Detect which cell encompasses the target text, then output its [x, y] center coordinate. 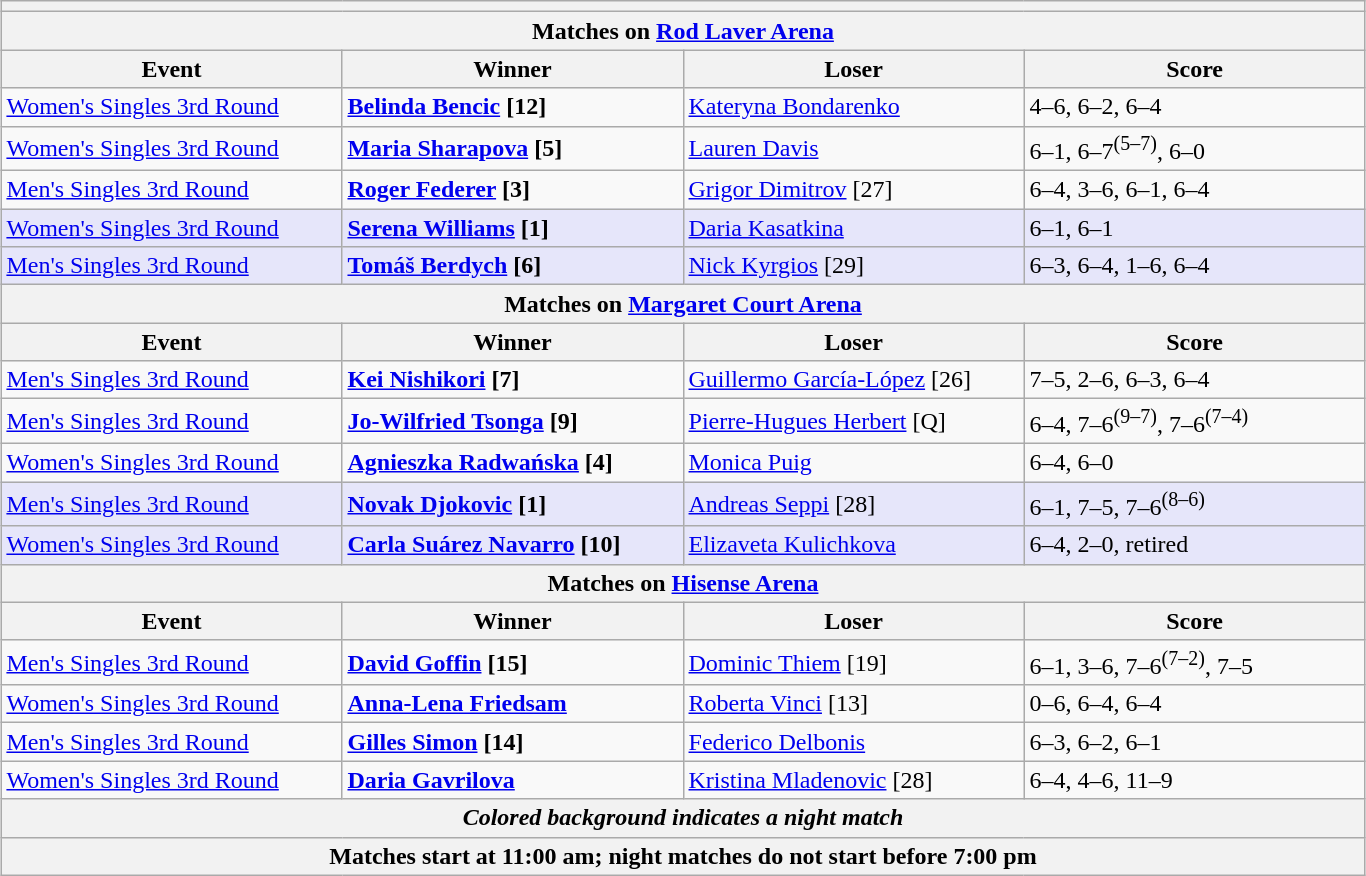
Nick Kyrgios [29] [854, 266]
6–4, 3–6, 6–1, 6–4 [1194, 190]
Novak Djokovic [1] [512, 504]
David Goffin [15] [512, 662]
Roberta Vinci [13] [854, 704]
6–1, 6–7(5–7), 6–0 [1194, 148]
Gilles Simon [14] [512, 742]
Jo-Wilfried Tsonga [9] [512, 422]
6–4, 7–6(9–7), 7–6(7–4) [1194, 422]
6–4, 4–6, 11–9 [1194, 780]
Tomáš Berdych [6] [512, 266]
Colored background indicates a night match [683, 818]
Monica Puig [854, 462]
6–4, 6–0 [1194, 462]
Andreas Seppi [28] [854, 504]
6–1, 6–1 [1194, 228]
6–3, 6–2, 6–1 [1194, 742]
Matches start at 11:00 am; night matches do not start before 7:00 pm [683, 856]
Belinda Bencic [12] [512, 107]
Matches on Rod Laver Arena [683, 31]
6–3, 6–4, 1–6, 6–4 [1194, 266]
Matches on Hisense Arena [683, 583]
0–6, 6–4, 6–4 [1194, 704]
6–1, 3–6, 7–6(7–2), 7–5 [1194, 662]
Agnieszka Radwańska [4] [512, 462]
Serena Williams [1] [512, 228]
Anna-Lena Friedsam [512, 704]
Grigor Dimitrov [27] [854, 190]
Kateryna Bondarenko [854, 107]
Dominic Thiem [19] [854, 662]
Lauren Davis [854, 148]
Matches on Margaret Court Arena [683, 304]
Federico Delbonis [854, 742]
Kei Nishikori [7] [512, 380]
Daria Gavrilova [512, 780]
Guillermo García-López [26] [854, 380]
Pierre-Hugues Herbert [Q] [854, 422]
4–6, 6–2, 6–4 [1194, 107]
Maria Sharapova [5] [512, 148]
7–5, 2–6, 6–3, 6–4 [1194, 380]
Kristina Mladenovic [28] [854, 780]
6–1, 7–5, 7–6(8–6) [1194, 504]
Carla Suárez Navarro [10] [512, 545]
Elizaveta Kulichkova [854, 545]
Roger Federer [3] [512, 190]
Daria Kasatkina [854, 228]
6–4, 2–0, retired [1194, 545]
